Find where the given text appears and provide that cell's center as [X, Y] coordinate. 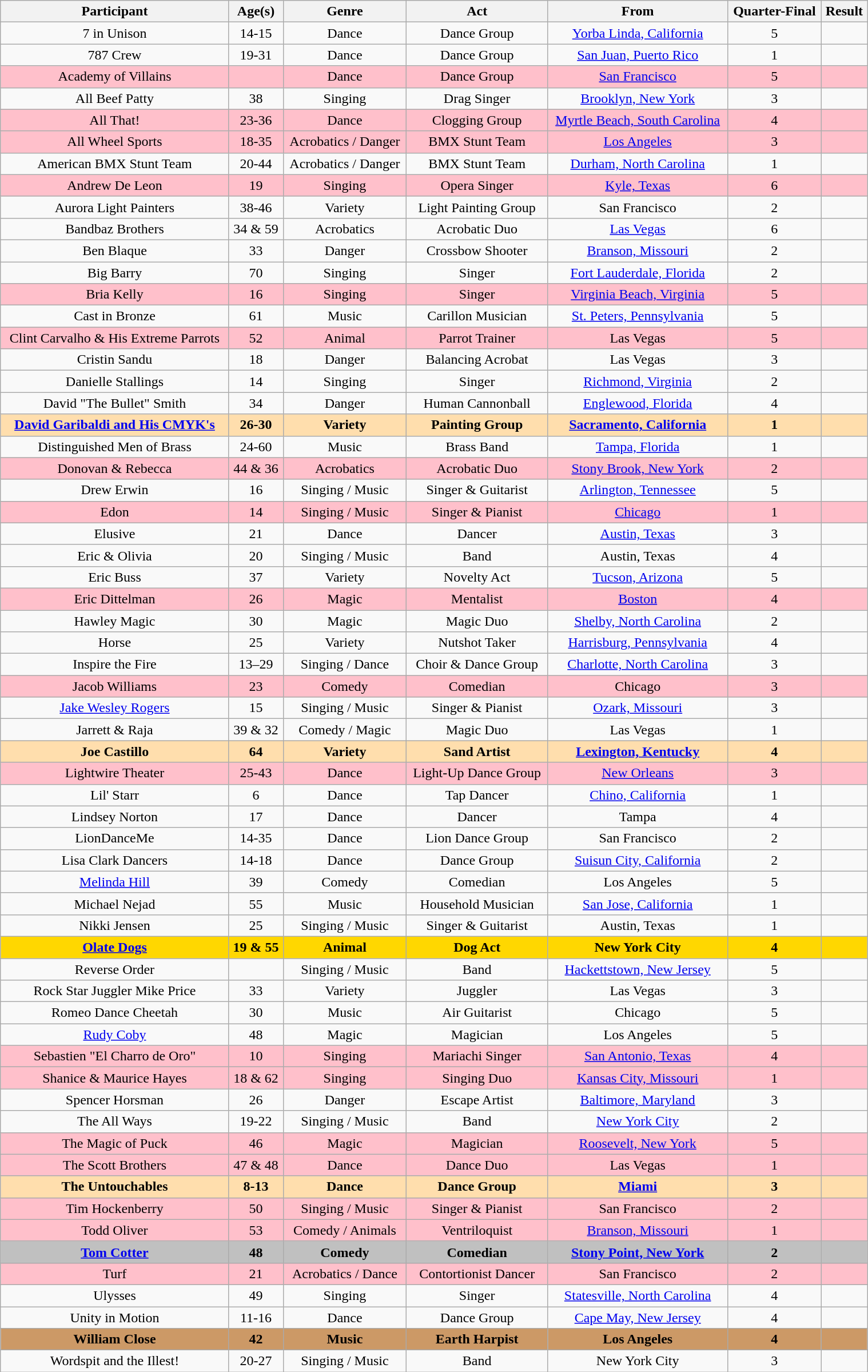
All Wheel Sports [114, 142]
Melinda Hill [114, 882]
Drag Singer [477, 98]
Ulysses [114, 1295]
Comedy / Magic [344, 730]
Elusive [114, 534]
23 [256, 686]
49 [256, 1295]
39 & 32 [256, 730]
Shanice & Maurice Hayes [114, 1078]
Tim Hockenberry [114, 1208]
Tap Dancer [477, 795]
18 & 62 [256, 1078]
19-31 [256, 55]
Brass Band [477, 447]
Charlotte, North Carolina [638, 665]
Singing Duo [477, 1078]
Virginia Beach, Virginia [638, 295]
Inspire the Fire [114, 665]
San Juan, Puerto Rico [638, 55]
Eric Buss [114, 577]
20-44 [256, 164]
Ozark, Missouri [638, 708]
St. Peters, Pennsylvania [638, 316]
Singing / Dance [344, 665]
Lil' Starr [114, 795]
Distinguished Men of Brass [114, 447]
Comedy / Animals [344, 1230]
Drew Erwin [114, 490]
Eric & Olivia [114, 555]
Suisun City, California [638, 860]
Yorba Linda, California [638, 33]
Earth Harpist [477, 1339]
Tucson, Arizona [638, 577]
Jarrett & Raja [114, 730]
Escape Artist [477, 1100]
Baltimore, Maryland [638, 1100]
70 [256, 273]
All That! [114, 120]
New Orleans [638, 773]
39 [256, 882]
The Magic of Puck [114, 1143]
787 Crew [114, 55]
13–29 [256, 665]
Cristin Sandu [114, 360]
William Close [114, 1339]
Lindsey Norton [114, 817]
Roosevelt, New York [638, 1143]
Hawley Magic [114, 621]
Myrtle Beach, South Carolina [638, 120]
7 in Unison [114, 33]
Academy of Villains [114, 77]
44 & 36 [256, 468]
Dog Act [477, 947]
Spencer Horsman [114, 1100]
David "The Bullet" Smith [114, 403]
46 [256, 1143]
Danielle Stallings [114, 381]
50 [256, 1208]
19-22 [256, 1122]
David Garibaldi and His CMYK's [114, 425]
Household Musician [477, 904]
Parrot Trainer [477, 338]
Light Painting Group [477, 207]
Romeo Dance Cheetah [114, 1013]
Choir & Dance Group [477, 665]
Painting Group [477, 425]
14-15 [256, 33]
Tom Cotter [114, 1252]
Novelty Act [477, 577]
Nikki Jensen [114, 925]
Crossbow Shooter [477, 250]
Sacramento, California [638, 425]
Bandbaz Brothers [114, 229]
Kyle, Texas [638, 185]
Todd Oliver [114, 1230]
8-13 [256, 1187]
25-43 [256, 773]
52 [256, 338]
Reverse Order [114, 969]
The Untouchables [114, 1187]
Stony Point, New York [638, 1252]
Kansas City, Missouri [638, 1078]
American BMX Stunt Team [114, 164]
34 & 59 [256, 229]
Joe Castillo [114, 751]
11-16 [256, 1317]
Lexington, Kentucky [638, 751]
Mentalist [477, 599]
19 & 55 [256, 947]
Bria Kelly [114, 295]
Rudy Coby [114, 1035]
Wordspit and the Illest! [114, 1361]
38 [256, 98]
Dance Duo [477, 1165]
Lisa Clark Dancers [114, 860]
Tampa, Florida [638, 447]
14-18 [256, 860]
Englewood, Florida [638, 403]
Balancing Acrobat [477, 360]
53 [256, 1230]
Participant [114, 11]
Clogging Group [477, 120]
20-27 [256, 1361]
14-35 [256, 838]
Edon [114, 512]
Clint Carvalho & His Extreme Parrots [114, 338]
15 [256, 708]
Arlington, Tennessee [638, 490]
Big Barry [114, 273]
17 [256, 817]
Rock Star Juggler Mike Price [114, 991]
47 & 48 [256, 1165]
Lightwire Theater [114, 773]
20 [256, 555]
Opera Singer [477, 185]
Chino, California [638, 795]
Stony Brook, New York [638, 468]
55 [256, 904]
Age(s) [256, 11]
18 [256, 360]
Harrisburg, Pennsylvania [638, 643]
Mariachi Singer [477, 1056]
Eric Dittelman [114, 599]
10 [256, 1056]
Donovan & Rebecca [114, 468]
64 [256, 751]
San Antonio, Texas [638, 1056]
24-60 [256, 447]
From [638, 11]
Sebastien "El Charro de Oro" [114, 1056]
LionDanceMe [114, 838]
Andrew De Leon [114, 185]
Acrobatics / Dance [344, 1274]
38-46 [256, 207]
Light-Up Dance Group [477, 773]
Air Guitarist [477, 1013]
Hackettstown, New Jersey [638, 969]
Sand Artist [477, 751]
Carillon Musician [477, 316]
Boston [638, 599]
Brooklyn, New York [638, 98]
Human Cannonball [477, 403]
26-30 [256, 425]
Lion Dance Group [477, 838]
Miami [638, 1187]
Tampa [638, 817]
Aurora Light Painters [114, 207]
Richmond, Virginia [638, 381]
42 [256, 1339]
Fort Lauderdale, Florida [638, 273]
Ventriloquist [477, 1230]
Juggler [477, 991]
Act [477, 11]
37 [256, 577]
Cape May, New Jersey [638, 1317]
Olate Dogs [114, 947]
All Beef Patty [114, 98]
San Jose, California [638, 904]
Result [844, 11]
Unity in Motion [114, 1317]
Durham, North Carolina [638, 164]
Jake Wesley Rogers [114, 708]
Statesville, North Carolina [638, 1295]
Jacob Williams [114, 686]
Nutshot Taker [477, 643]
Horse [114, 643]
34 [256, 403]
18-35 [256, 142]
61 [256, 316]
Turf [114, 1274]
19 [256, 185]
Shelby, North Carolina [638, 621]
The Scott Brothers [114, 1165]
Michael Nejad [114, 904]
Ben Blaque [114, 250]
Genre [344, 11]
The All Ways [114, 1122]
Quarter-Final [775, 11]
23-36 [256, 120]
Contortionist Dancer [477, 1274]
Cast in Bronze [114, 316]
